Return (X, Y) of the center of cell containing provided text 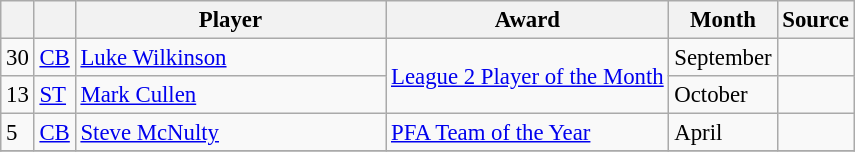
Steve McNulty (230, 133)
13 (18, 95)
ST (54, 95)
PFA Team of the Year (528, 133)
League 2 Player of the Month (528, 76)
30 (18, 58)
Mark Cullen (230, 95)
5 (18, 133)
October (723, 95)
Luke Wilkinson (230, 58)
September (723, 58)
April (723, 133)
Player (230, 20)
Month (723, 20)
Source (816, 20)
Award (528, 20)
